Return (x, y) of the center of cell containing provided text 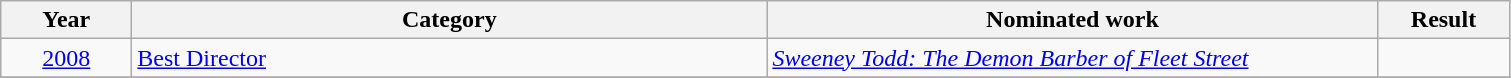
2008 (66, 58)
Year (66, 20)
Nominated work (1072, 20)
Result (1444, 20)
Sweeney Todd: The Demon Barber of Fleet Street (1072, 58)
Category (450, 20)
Best Director (450, 58)
